For the text-containing cell, return its midpoint in (x, y) coordinate format. 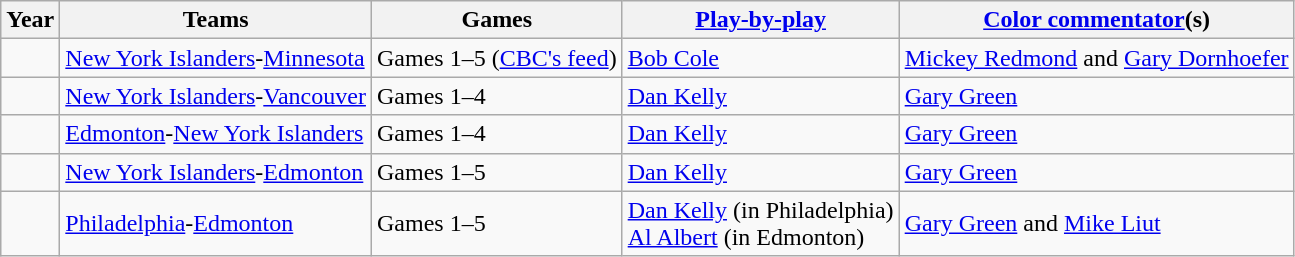
Gary Green and Mike Liut (1096, 224)
Philadelphia-Edmonton (216, 224)
Year (30, 20)
Edmonton-New York Islanders (216, 134)
Games (496, 20)
Play-by-play (760, 20)
Games 1–5 (CBC's feed) (496, 58)
New York Islanders-Vancouver (216, 96)
New York Islanders-Minnesota (216, 58)
Dan Kelly (in Philadelphia)Al Albert (in Edmonton) (760, 224)
Color commentator(s) (1096, 20)
Bob Cole (760, 58)
Mickey Redmond and Gary Dornhoefer (1096, 58)
New York Islanders-Edmonton (216, 172)
Teams (216, 20)
